Find where the given text appears and provide that cell's center as [x, y] coordinate. 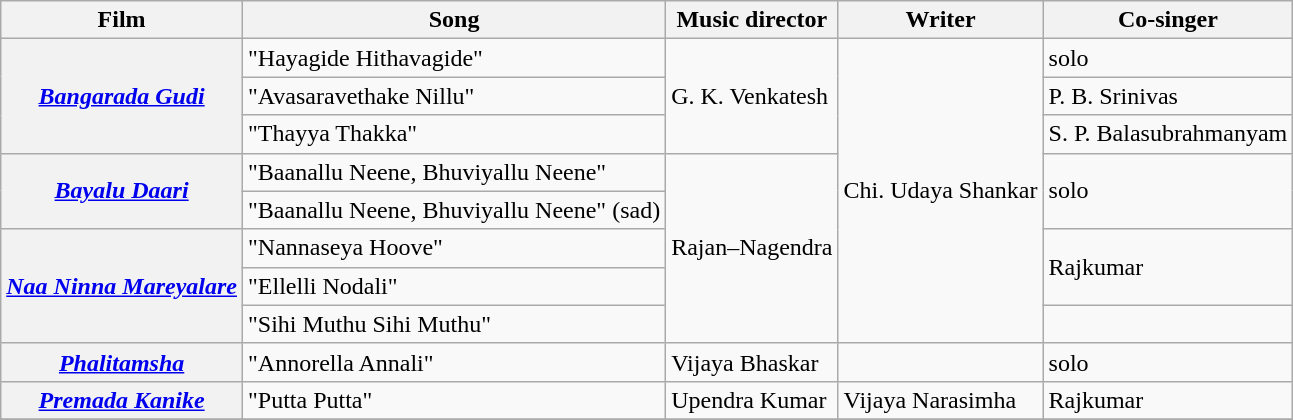
Music director [752, 20]
"Baanallu Neene, Bhuviyallu Neene" (sad) [454, 210]
Film [122, 20]
Chi. Udaya Shankar [940, 191]
"Putta Putta" [454, 400]
"Annorella Annali" [454, 362]
Premada Kanike [122, 400]
"Ellelli Nodali" [454, 286]
Vijaya Narasimha [940, 400]
Phalitamsha [122, 362]
Bayalu Daari [122, 191]
Naa Ninna Mareyalare [122, 286]
Writer [940, 20]
Bangarada Gudi [122, 96]
Upendra Kumar [752, 400]
Song [454, 20]
"Baanallu Neene, Bhuviyallu Neene" [454, 172]
P. B. Srinivas [1168, 96]
"Hayagide Hithavagide" [454, 58]
"Nannaseya Hoove" [454, 248]
G. K. Venkatesh [752, 96]
"Thayya Thakka" [454, 134]
Vijaya Bhaskar [752, 362]
"Sihi Muthu Sihi Muthu" [454, 324]
S. P. Balasubrahmanyam [1168, 134]
Co-singer [1168, 20]
"Avasaravethake Nillu" [454, 96]
Rajan–Nagendra [752, 248]
